Provide the (X, Y) coordinate of the cell's center where the given text is located.  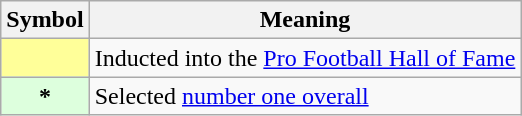
Meaning (305, 20)
Inducted into the Pro Football Hall of Fame (305, 58)
* (45, 96)
Symbol (45, 20)
Selected number one overall (305, 96)
